Scan for the cell matching the given text and deliver its (x, y) coordinate at center. 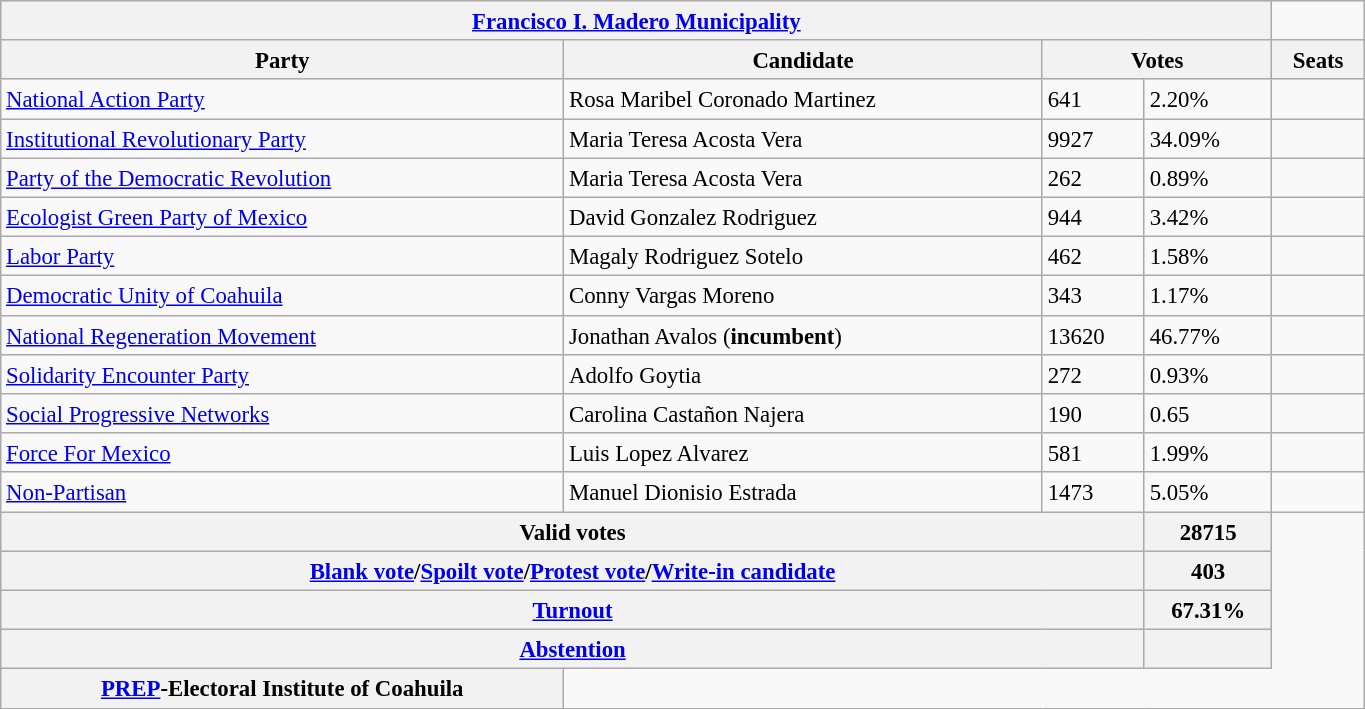
Democratic Unity of Coahuila (282, 296)
Votes (1157, 60)
Luis Lopez Alvarez (804, 452)
5.05% (1208, 492)
Adolfo Goytia (804, 374)
46.77% (1208, 334)
581 (1093, 452)
0.93% (1208, 374)
641 (1093, 100)
Solidarity Encounter Party (282, 374)
National Regeneration Movement (282, 334)
Social Progressive Networks (282, 414)
Party of the Democratic Revolution (282, 178)
28715 (1208, 532)
262 (1093, 178)
0.65 (1208, 414)
67.31% (1208, 610)
1.58% (1208, 256)
9927 (1093, 138)
1473 (1093, 492)
Rosa Maribel Coronado Martinez (804, 100)
Blank vote/Spoilt vote/Protest vote/Write-in candidate (573, 570)
2.20% (1208, 100)
272 (1093, 374)
3.42% (1208, 216)
Institutional Revolutionary Party (282, 138)
National Action Party (282, 100)
Conny Vargas Moreno (804, 296)
1.99% (1208, 452)
Magaly Rodriguez Sotelo (804, 256)
Labor Party (282, 256)
1.17% (1208, 296)
Seats (1318, 60)
13620 (1093, 334)
190 (1093, 414)
Carolina Castañon Najera (804, 414)
403 (1208, 570)
Party (282, 60)
462 (1093, 256)
343 (1093, 296)
Candidate (804, 60)
Ecologist Green Party of Mexico (282, 216)
944 (1093, 216)
34.09% (1208, 138)
Force For Mexico (282, 452)
Valid votes (573, 532)
Manuel Dionisio Estrada (804, 492)
Non-Partisan (282, 492)
PREP-Electoral Institute of Coahuila (282, 688)
David Gonzalez Rodriguez (804, 216)
Abstention (573, 650)
Jonathan Avalos (incumbent) (804, 334)
Turnout (573, 610)
0.89% (1208, 178)
Francisco I. Madero Municipality (636, 20)
